Return the [x, y] coordinate for the center point of the cell that contains the specified text.  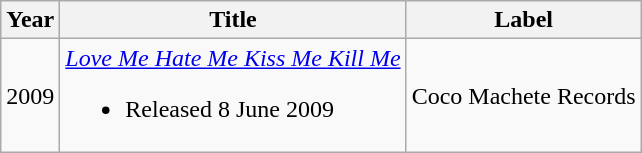
Coco Machete Records [524, 96]
Year [30, 20]
Label [524, 20]
Title [233, 20]
Love Me Hate Me Kiss Me Kill MeReleased 8 June 2009 [233, 96]
2009 [30, 96]
